From the cell containing the given text, extract its center point as (X, Y) coordinate. 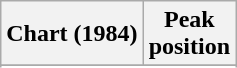
Peak position (189, 34)
Chart (1984) (72, 34)
